Determine the (X, Y) coordinate at the center of the cell enclosing the given text.  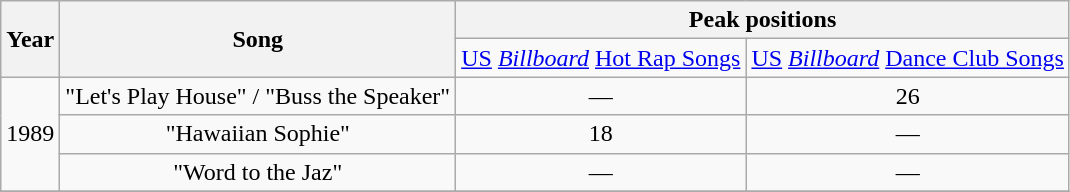
US Billboard Hot Rap Songs (601, 58)
"Let's Play House" / "Buss the Speaker" (258, 96)
"Hawaiian Sophie" (258, 134)
1989 (30, 134)
26 (908, 96)
US Billboard Dance Club Songs (908, 58)
Peak positions (763, 20)
18 (601, 134)
"Word to the Jaz" (258, 172)
Year (30, 39)
Song (258, 39)
